Return [x, y] of the center of cell containing provided text 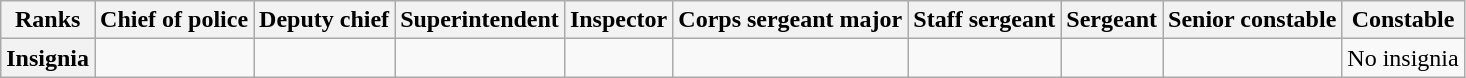
Sergeant [1112, 20]
Superintendent [480, 20]
Deputy chief [324, 20]
Chief of police [174, 20]
Inspector [618, 20]
Staff sergeant [984, 20]
Corps sergeant major [790, 20]
Ranks [48, 20]
No insignia [1403, 58]
Constable [1403, 20]
Insignia [48, 58]
Senior constable [1252, 20]
